Scan for the cell matching the given text and deliver its (x, y) coordinate at center. 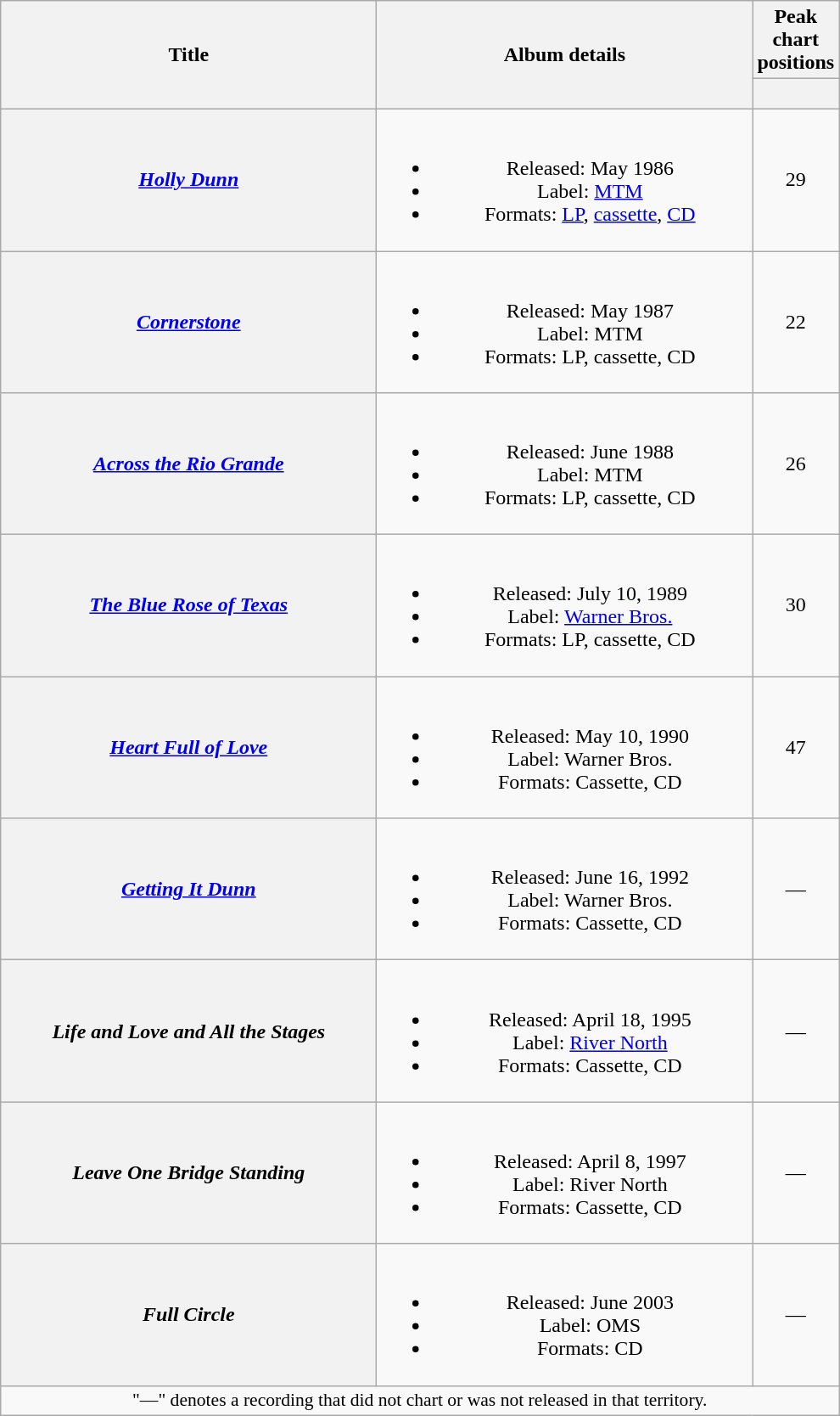
Released: April 18, 1995Label: River NorthFormats: Cassette, CD (565, 1031)
Holly Dunn (188, 180)
30 (796, 606)
"—" denotes a recording that did not chart or was not released in that territory. (420, 1401)
Released: April 8, 1997Label: River NorthFormats: Cassette, CD (565, 1173)
Leave One Bridge Standing (188, 1173)
Getting It Dunn (188, 890)
29 (796, 180)
Cornerstone (188, 323)
47 (796, 747)
22 (796, 323)
Title (188, 55)
Released: May 1987Label: MTMFormats: LP, cassette, CD (565, 323)
Released: May 1986Label: MTMFormats: LP, cassette, CD (565, 180)
Album details (565, 55)
The Blue Rose of Texas (188, 606)
Released: June 2003Label: OMSFormats: CD (565, 1314)
Released: June 16, 1992Label: Warner Bros.Formats: Cassette, CD (565, 890)
Life and Love and All the Stages (188, 1031)
Heart Full of Love (188, 747)
26 (796, 464)
Full Circle (188, 1314)
Across the Rio Grande (188, 464)
Released: May 10, 1990Label: Warner Bros.Formats: Cassette, CD (565, 747)
Peakchartpositions (796, 40)
Released: June 1988Label: MTMFormats: LP, cassette, CD (565, 464)
Released: July 10, 1989Label: Warner Bros.Formats: LP, cassette, CD (565, 606)
